Output the [X, Y] coordinate of the center of the cell containing the given text.  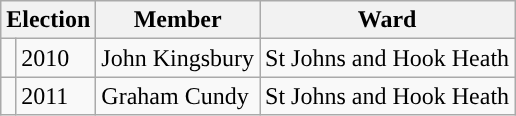
Member [178, 20]
John Kingsbury [178, 58]
Ward [388, 20]
2010 [56, 58]
Graham Cundy [178, 96]
Election [48, 20]
2011 [56, 96]
